Determine the [X, Y] coordinate at the center of the cell enclosing the given text.  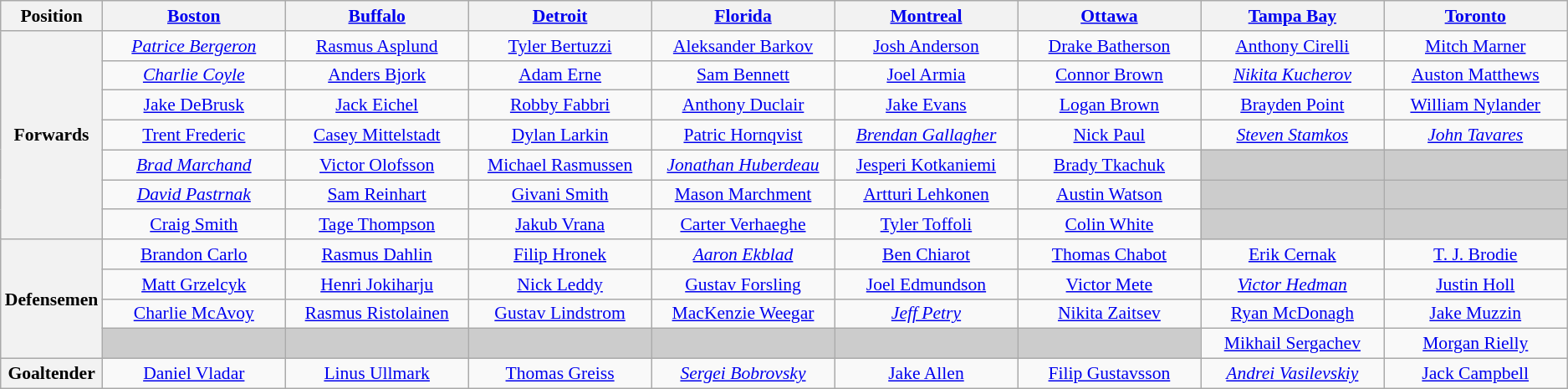
Jack Eichel [376, 105]
Filip Gustavsson [1109, 374]
Sam Reinhart [376, 195]
Anders Bjork [376, 75]
Ben Chiarot [927, 254]
Sam Bennett [743, 75]
Thomas Chabot [1109, 254]
Austin Watson [1109, 195]
Brendan Gallagher [927, 136]
Jack Campbell [1475, 374]
Charlie Coyle [194, 75]
Gustav Lindstrom [560, 314]
Robby Fabbri [560, 105]
Ryan McDonagh [1293, 314]
Mikhail Sergachev [1293, 344]
Goaltender [52, 374]
Jake DeBrusk [194, 105]
Nikita Kucherov [1293, 75]
Toronto [1475, 16]
Brady Tkachuk [1109, 165]
Jake Muzzin [1475, 314]
Carter Verhaeghe [743, 225]
Anthony Cirelli [1293, 46]
Florida [743, 16]
Ottawa [1109, 16]
Boston [194, 16]
Andrei Vasilevskiy [1293, 374]
Filip Hronek [560, 254]
Henri Jokiharju [376, 284]
Aaron Ekblad [743, 254]
Mitch Marner [1475, 46]
John Tavares [1475, 136]
Daniel Vladar [194, 374]
Joel Edmundson [927, 284]
William Nylander [1475, 105]
Nick Paul [1109, 136]
Michael Rasmussen [560, 165]
Auston Matthews [1475, 75]
Justin Holl [1475, 284]
Victor Olofsson [376, 165]
Jakub Vrana [560, 225]
Nikita Zaitsev [1109, 314]
Matt Grzelcyk [194, 284]
Sergei Bobrovsky [743, 374]
Logan Brown [1109, 105]
Josh Anderson [927, 46]
Adam Erne [560, 75]
Jake Allen [927, 374]
MacKenzie Weegar [743, 314]
David Pastrnak [194, 195]
Tampa Bay [1293, 16]
Rasmus Ristolainen [376, 314]
Rasmus Dahlin [376, 254]
Connor Brown [1109, 75]
Jake Evans [927, 105]
Position [52, 16]
Trent Frederic [194, 136]
Nick Leddy [560, 284]
Forwards [52, 136]
Givani Smith [560, 195]
Dylan Larkin [560, 136]
Jeff Petry [927, 314]
Artturi Lehkonen [927, 195]
Defensemen [52, 299]
Victor Mete [1109, 284]
Patric Hornqvist [743, 136]
Detroit [560, 16]
Brad Marchand [194, 165]
Tage Thompson [376, 225]
Jesperi Kotkaniemi [927, 165]
Jonathan Huberdeau [743, 165]
Gustav Forsling [743, 284]
Mason Marchment [743, 195]
Colin White [1109, 225]
Linus Ullmark [376, 374]
Drake Batherson [1109, 46]
Casey Mittelstadt [376, 136]
Erik Cernak [1293, 254]
Aleksander Barkov [743, 46]
Buffalo [376, 16]
Thomas Greiss [560, 374]
Charlie McAvoy [194, 314]
Steven Stamkos [1293, 136]
Craig Smith [194, 225]
Brandon Carlo [194, 254]
Rasmus Asplund [376, 46]
Tyler Bertuzzi [560, 46]
T. J. Brodie [1475, 254]
Victor Hedman [1293, 284]
Anthony Duclair [743, 105]
Brayden Point [1293, 105]
Joel Armia [927, 75]
Montreal [927, 16]
Morgan Rielly [1475, 344]
Tyler Toffoli [927, 225]
Patrice Bergeron [194, 46]
